Scan for the cell matching the given text and deliver its (X, Y) coordinate at center. 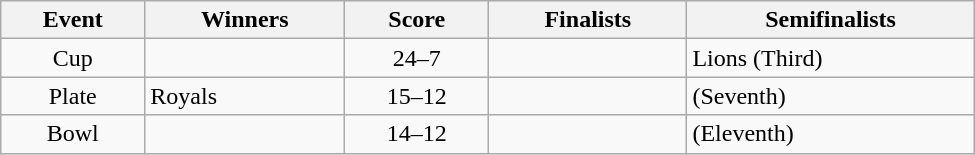
(Eleventh) (830, 134)
Bowl (73, 134)
Event (73, 20)
Royals (245, 96)
Score (417, 20)
Plate (73, 96)
Semifinalists (830, 20)
Winners (245, 20)
Lions (Third) (830, 58)
24–7 (417, 58)
14–12 (417, 134)
15–12 (417, 96)
Cup (73, 58)
Finalists (588, 20)
(Seventh) (830, 96)
